Return the (X, Y) coordinate for the center point of the cell that contains the specified text.  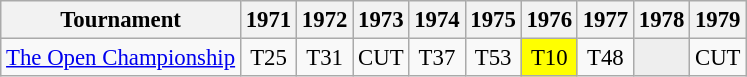
1973 (381, 20)
T48 (605, 58)
T37 (437, 58)
T25 (268, 58)
1975 (493, 20)
The Open Championship (121, 58)
T53 (493, 58)
1976 (549, 20)
1977 (605, 20)
1971 (268, 20)
1974 (437, 20)
T31 (325, 58)
1972 (325, 20)
1979 (718, 20)
1978 (661, 20)
Tournament (121, 20)
T10 (549, 58)
